Find where the given text appears and provide that cell's center as (x, y) coordinate. 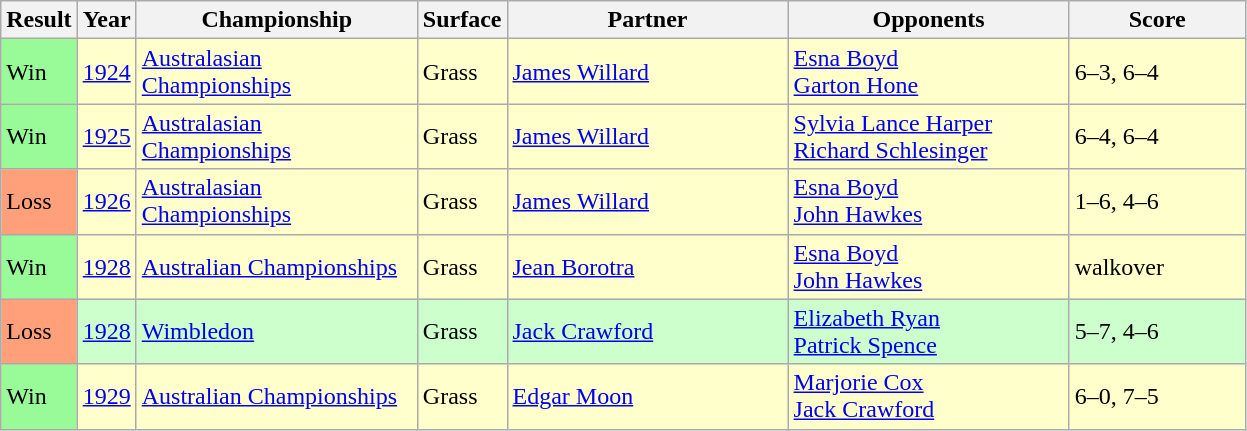
Surface (462, 20)
1925 (106, 136)
6–0, 7–5 (1157, 396)
6–3, 6–4 (1157, 72)
Jean Borotra (648, 266)
Sylvia Lance Harper Richard Schlesinger (928, 136)
Partner (648, 20)
Wimbledon (276, 332)
Championship (276, 20)
Jack Crawford (648, 332)
1929 (106, 396)
Marjorie Cox Jack Crawford (928, 396)
6–4, 6–4 (1157, 136)
1924 (106, 72)
Edgar Moon (648, 396)
Elizabeth Ryan Patrick Spence (928, 332)
Score (1157, 20)
Result (39, 20)
walkover (1157, 266)
Year (106, 20)
1–6, 4–6 (1157, 202)
Opponents (928, 20)
Esna Boyd Garton Hone (928, 72)
5–7, 4–6 (1157, 332)
1926 (106, 202)
